Pinpoint the cell where the given text exists, returning its [X, Y] midpoint coordinate. 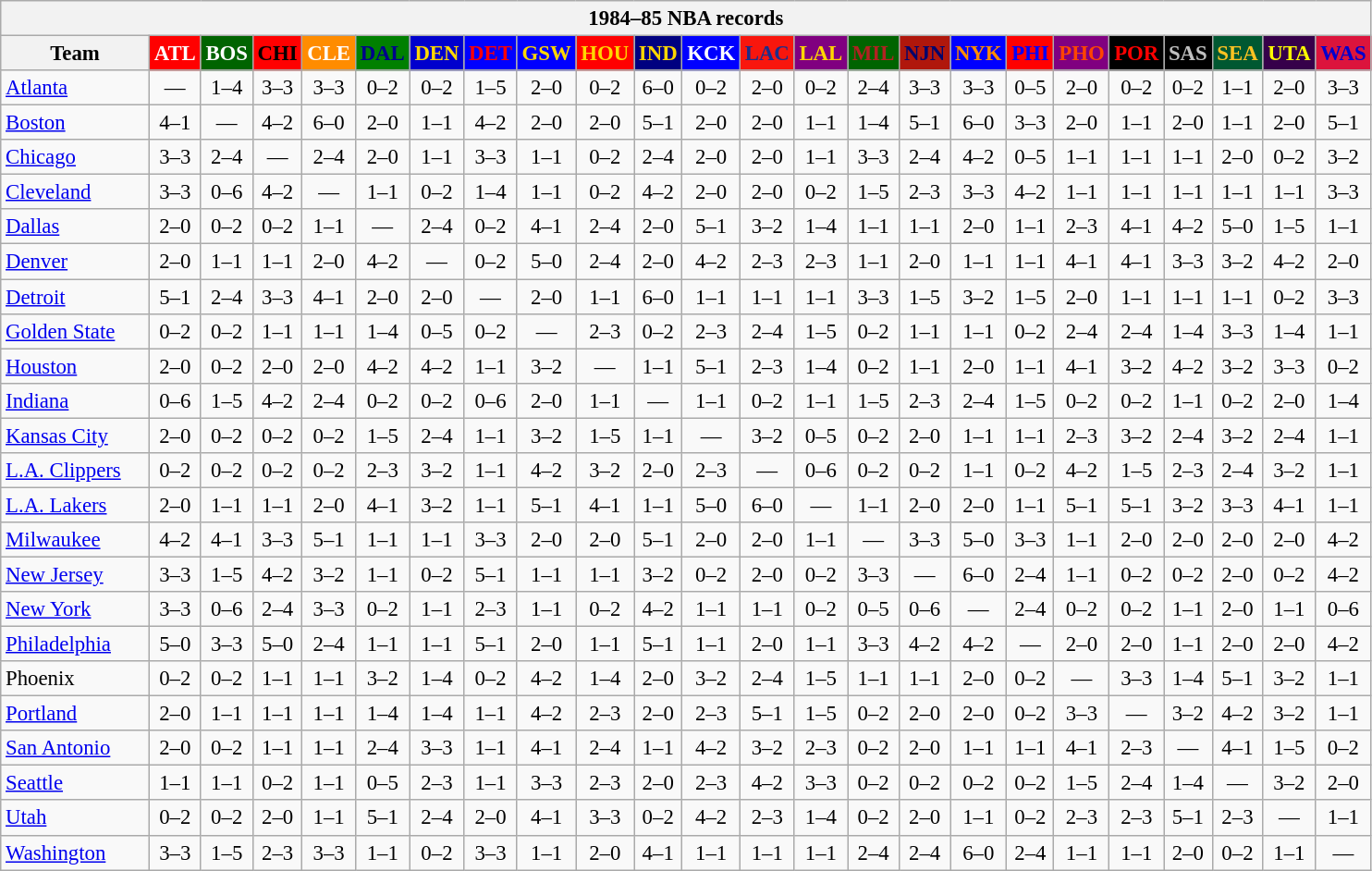
NYK [978, 54]
Seattle [76, 783]
Houston [76, 366]
POR [1137, 54]
Chicago [76, 157]
Kansas City [76, 435]
ATL [175, 54]
Golden State [76, 331]
Detroit [76, 297]
WAS [1343, 54]
NJN [925, 54]
Utah [76, 818]
PHI [1030, 54]
DET [490, 54]
1984–85 NBA records [686, 18]
Philadelphia [76, 644]
LAC [767, 54]
SEA [1237, 54]
BOS [227, 54]
Denver [76, 262]
Dallas [76, 227]
IND [658, 54]
LAL [821, 54]
Phoenix [76, 679]
GSW [546, 54]
Team [76, 54]
HOU [605, 54]
CHI [277, 54]
Cleveland [76, 192]
Atlanta [76, 88]
San Antonio [76, 748]
L.A. Clippers [76, 471]
UTA [1289, 54]
Indiana [76, 400]
KCK [712, 54]
Washington [76, 853]
New Jersey [76, 574]
L.A. Lakers [76, 505]
MIL [874, 54]
CLE [329, 54]
New York [76, 609]
Portland [76, 714]
Milwaukee [76, 540]
DAL [383, 54]
SAS [1188, 54]
PHO [1082, 54]
DEN [436, 54]
Boston [76, 123]
